Scan for the cell matching the given text and deliver its (x, y) coordinate at center. 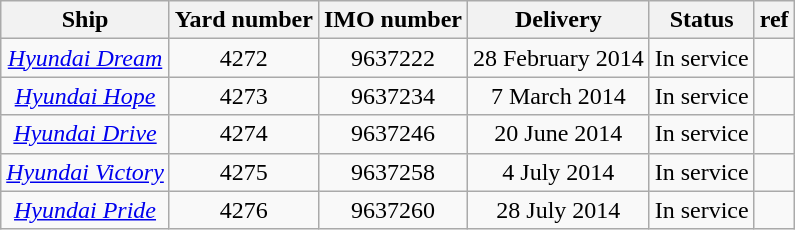
Hyundai Pride (86, 210)
28 July 2014 (558, 210)
28 February 2014 (558, 58)
4275 (244, 172)
9637260 (392, 210)
Hyundai Dream (86, 58)
4 July 2014 (558, 172)
4274 (244, 134)
Hyundai Drive (86, 134)
4273 (244, 96)
Yard number (244, 20)
4272 (244, 58)
9637258 (392, 172)
IMO number (392, 20)
7 March 2014 (558, 96)
Hyundai Victory (86, 172)
Hyundai Hope (86, 96)
4276 (244, 210)
Delivery (558, 20)
Status (702, 20)
9637246 (392, 134)
9637234 (392, 96)
ref (774, 20)
9637222 (392, 58)
Ship (86, 20)
20 June 2014 (558, 134)
